Scan for the cell matching the given text and deliver its (x, y) coordinate at center. 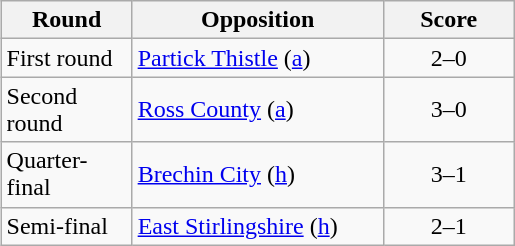
East Stirlingshire (h) (258, 226)
2–1 (448, 226)
Second round (66, 110)
Ross County (a) (258, 110)
Score (448, 20)
Semi-final (66, 226)
Opposition (258, 20)
2–0 (448, 58)
Brechin City (h) (258, 174)
Quarter-final (66, 174)
Partick Thistle (a) (258, 58)
First round (66, 58)
3–1 (448, 174)
Round (66, 20)
3–0 (448, 110)
